From the cell containing the given text, extract its center point as (X, Y) coordinate. 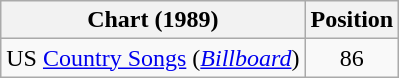
US Country Songs (Billboard) (153, 58)
Position (352, 20)
86 (352, 58)
Chart (1989) (153, 20)
